For the text-containing cell, return its midpoint in [X, Y] coordinate format. 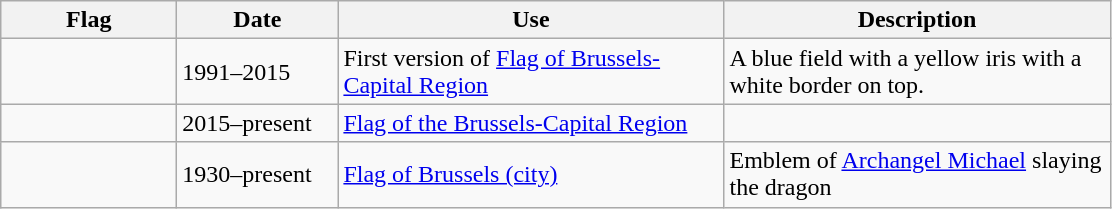
Use [531, 20]
Flag of Brussels (city) [531, 174]
A blue field with a yellow iris with a white border on top. [917, 72]
Flag of the Brussels-Capital Region [531, 123]
Emblem of Archangel Michael slaying the dragon [917, 174]
Flag [89, 20]
1930–present [258, 174]
1991–2015 [258, 72]
Date [258, 20]
First version of Flag of Brussels-Capital Region [531, 72]
2015–present [258, 123]
Description [917, 20]
